Scan for the cell matching the given text and deliver its (X, Y) coordinate at center. 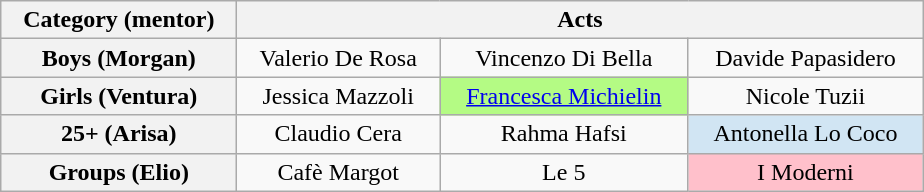
Rahma Hafsi (564, 134)
Jessica Mazzoli (338, 96)
Antonella Lo Coco (806, 134)
Davide Papasidero (806, 58)
Acts (580, 20)
Vincenzo Di Bella (564, 58)
Cafè Margot (338, 172)
Category (mentor) (119, 20)
I Moderni (806, 172)
Claudio Cera (338, 134)
Groups (Elio) (119, 172)
Le 5 (564, 172)
Boys (Morgan) (119, 58)
Valerio De Rosa (338, 58)
Francesca Michielin (564, 96)
Girls (Ventura) (119, 96)
25+ (Arisa) (119, 134)
Nicole Tuzii (806, 96)
